Find where the given text appears and provide that cell's center as (X, Y) coordinate. 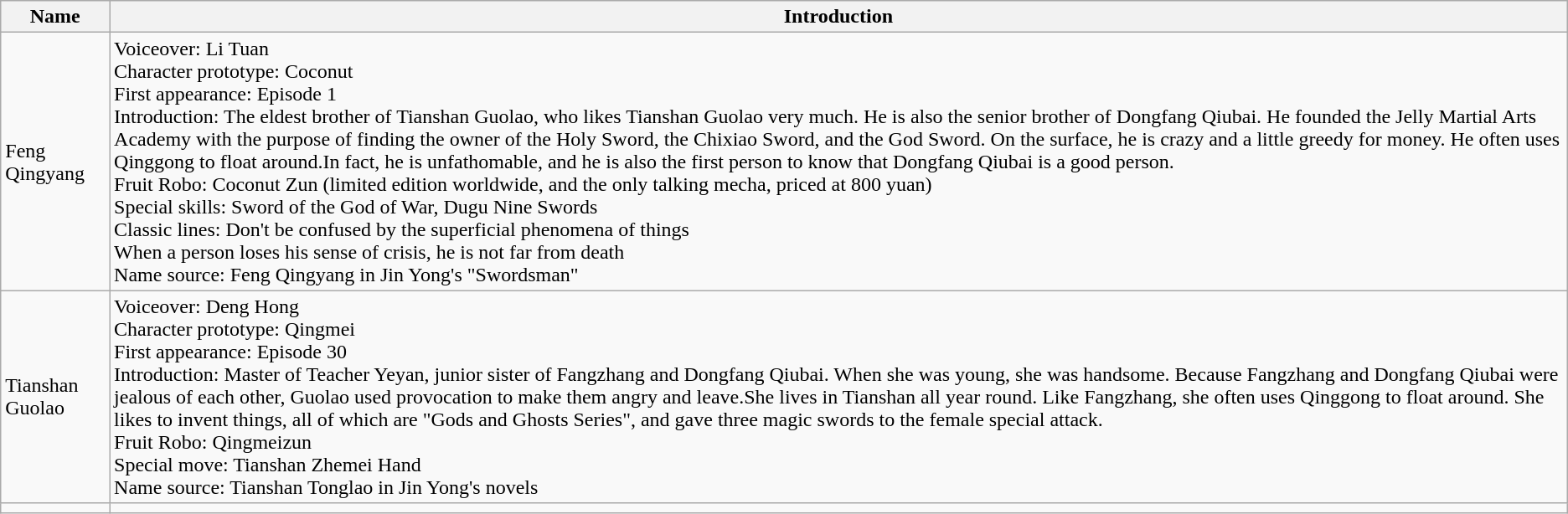
Feng Qingyang (55, 162)
Introduction (839, 17)
Tianshan Guolao (55, 397)
Name (55, 17)
